Detect which cell encompasses the target text, then output its [x, y] center coordinate. 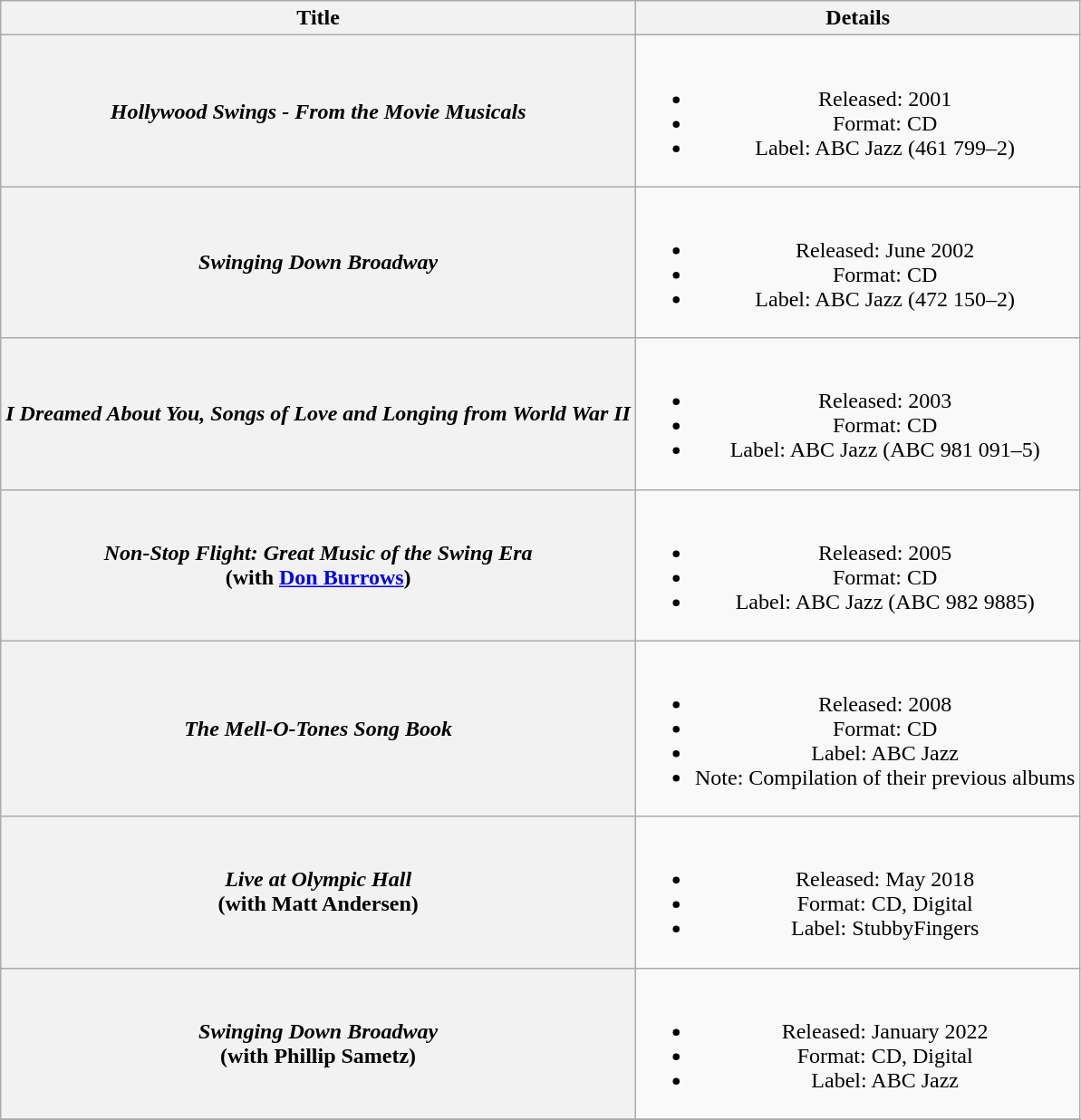
Swinging Down Broadway [319, 263]
Released: 2003Format: CDLabel: ABC Jazz (ABC 981 091–5) [857, 413]
Released: June 2002Format: CDLabel: ABC Jazz (472 150–2) [857, 263]
The Mell-O-Tones Song Book [319, 729]
Swinging Down Broadway (with Phillip Sametz) [319, 1044]
Live at Olympic Hall (with Matt Andersen) [319, 892]
Title [319, 18]
Released: 2008Format: CDLabel: ABC JazzNote: Compilation of their previous albums [857, 729]
Released: 2001Format: CDLabel: ABC Jazz (461 799–2) [857, 111]
Hollywood Swings - From the Movie Musicals [319, 111]
Details [857, 18]
Released: May 2018Format: CD, DigitalLabel: StubbyFingers [857, 892]
Non-Stop Flight: Great Music of the Swing Era (with Don Burrows) [319, 565]
Released: 2005Format: CDLabel: ABC Jazz (ABC 982 9885) [857, 565]
Released: January 2022Format: CD, DigitalLabel: ABC Jazz [857, 1044]
I Dreamed About You, Songs of Love and Longing from World War II [319, 413]
